Scan for the cell matching the given text and deliver its (x, y) coordinate at center. 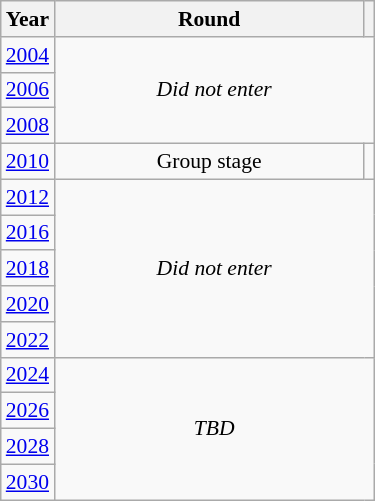
2012 (28, 197)
Group stage (209, 162)
2022 (28, 340)
2030 (28, 482)
2010 (28, 162)
2028 (28, 447)
2024 (28, 375)
2016 (28, 233)
2004 (28, 55)
TBD (214, 428)
2008 (28, 126)
2018 (28, 269)
Round (209, 19)
Year (28, 19)
2026 (28, 411)
2020 (28, 304)
2006 (28, 90)
